Detect which cell encompasses the target text, then output its (X, Y) center coordinate. 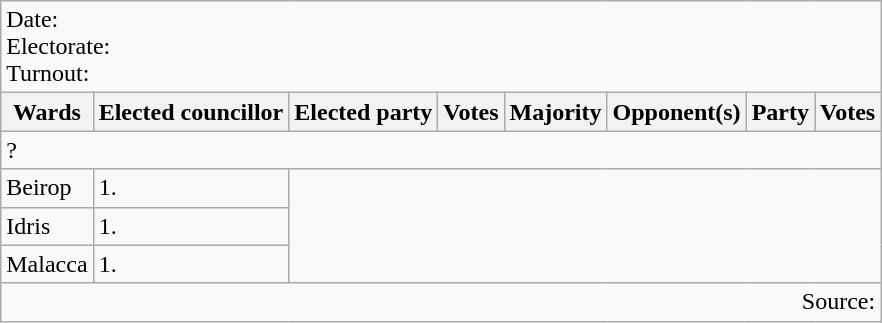
Idris (47, 226)
Majority (556, 112)
Beirop (47, 188)
Malacca (47, 264)
Source: (441, 302)
Opponent(s) (676, 112)
Elected councillor (191, 112)
Elected party (364, 112)
Wards (47, 112)
Date: Electorate: Turnout: (441, 47)
Party (780, 112)
? (441, 150)
